Return (x, y) of the center of cell containing provided text 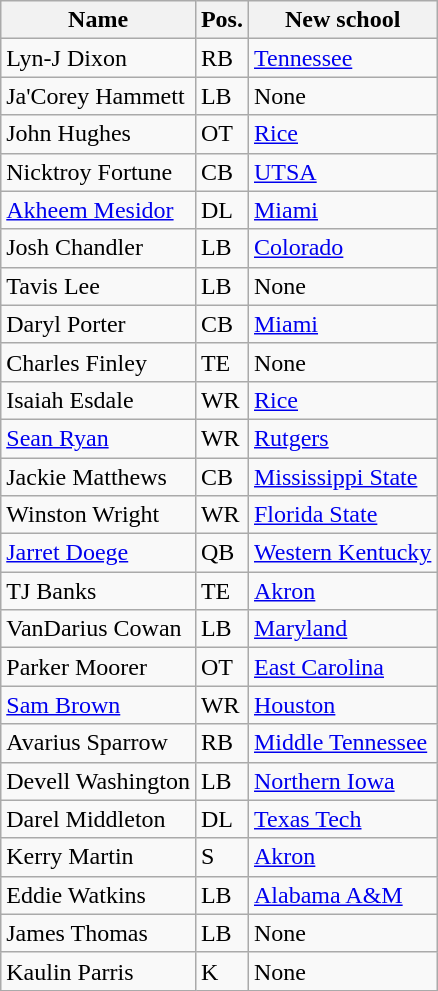
Daryl Porter (98, 324)
Colorado (342, 248)
Western Kentucky (342, 553)
Tavis Lee (98, 286)
James Thomas (98, 933)
VanDarius Cowan (98, 629)
Northern Iowa (342, 781)
Kerry Martin (98, 857)
Charles Finley (98, 362)
TJ Banks (98, 591)
S (222, 857)
Mississippi State (342, 477)
Akheem Mesidor (98, 210)
Sam Brown (98, 705)
Rutgers (342, 438)
Isaiah Esdale (98, 400)
Nicktroy Fortune (98, 172)
Eddie Watkins (98, 895)
Sean Ryan (98, 438)
Josh Chandler (98, 248)
K (222, 971)
Jackie Matthews (98, 477)
UTSA (342, 172)
East Carolina (342, 667)
QB (222, 553)
Jarret Doege (98, 553)
New school (342, 20)
Middle Tennessee (342, 743)
Tennessee (342, 58)
Maryland (342, 629)
John Hughes (98, 134)
Devell Washington (98, 781)
Winston Wright (98, 515)
Kaulin Parris (98, 971)
Parker Moorer (98, 667)
Florida State (342, 515)
Pos. (222, 20)
Alabama A&M (342, 895)
Texas Tech (342, 819)
Lyn-J Dixon (98, 58)
Avarius Sparrow (98, 743)
Darel Middleton (98, 819)
Houston (342, 705)
Name (98, 20)
Ja'Corey Hammett (98, 96)
